Find where the given text appears and provide that cell's center as [X, Y] coordinate. 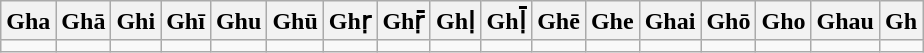
Ghṛ [350, 21]
Ghē [559, 21]
Ghau [845, 21]
Gh [900, 21]
Gha [28, 21]
Ghḷ [456, 21]
Ghai [670, 21]
Ghṝ [404, 21]
Ghḹ [506, 21]
Ghi [136, 21]
Ghō [728, 21]
Gho [784, 21]
Ghā [84, 21]
Ghī [186, 21]
Ghe [612, 21]
Ghū [295, 21]
Ghu [238, 21]
